Search for the cell housing the specified text and yield its (x, y) center coordinate. 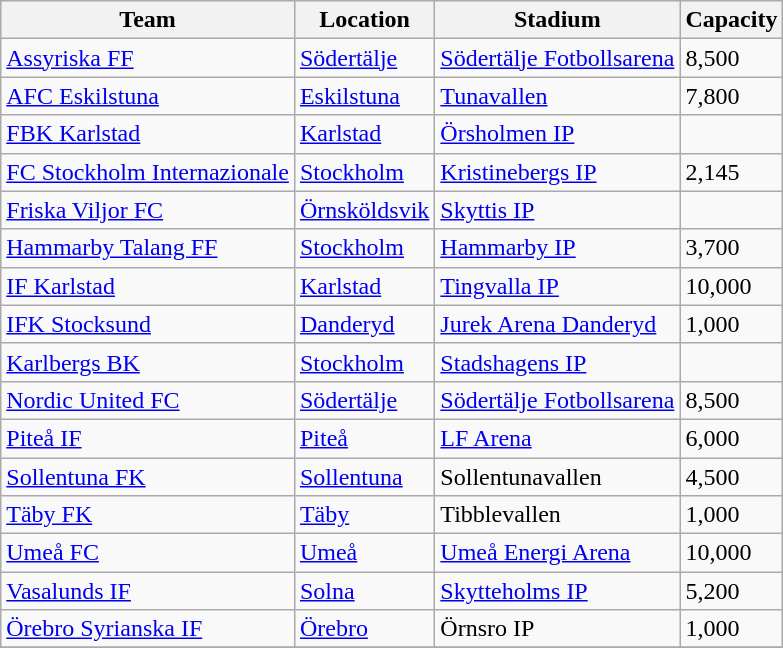
Assyriska FF (148, 58)
Capacity (732, 20)
Skytteholms IP (558, 591)
7,800 (732, 96)
Sollentuna FK (148, 477)
Örnsro IP (558, 629)
LF Arena (558, 438)
FBK Karlstad (148, 134)
Skyttis IP (558, 210)
Täby FK (148, 515)
Vasalunds IF (148, 591)
AFC Eskilstuna (148, 96)
Tingvalla IP (558, 286)
3,700 (732, 248)
IFK Stocksund (148, 324)
Örebro (364, 629)
Location (364, 20)
Sollentunavallen (558, 477)
4,500 (732, 477)
Jurek Arena Danderyd (558, 324)
Danderyd (364, 324)
Piteå IF (148, 438)
Täby (364, 515)
Sollentuna (364, 477)
Friska Viljor FC (148, 210)
2,145 (732, 172)
IF Karlstad (148, 286)
Umeå (364, 553)
FC Stockholm Internazionale (148, 172)
Hammarby IP (558, 248)
Eskilstuna (364, 96)
Umeå Energi Arena (558, 553)
Örebro Syrianska IF (148, 629)
Stadium (558, 20)
Team (148, 20)
Piteå (364, 438)
Umeå FC (148, 553)
Nordic United FC (148, 400)
6,000 (732, 438)
Tibblevallen (558, 515)
Solna (364, 591)
5,200 (732, 591)
Kristinebergs IP (558, 172)
Stadshagens IP (558, 362)
Örnsköldsvik (364, 210)
Hammarby Talang FF (148, 248)
Örsholmen IP (558, 134)
Tunavallen (558, 96)
Karlbergs BK (148, 362)
